Return (x, y) of the center of cell containing provided text 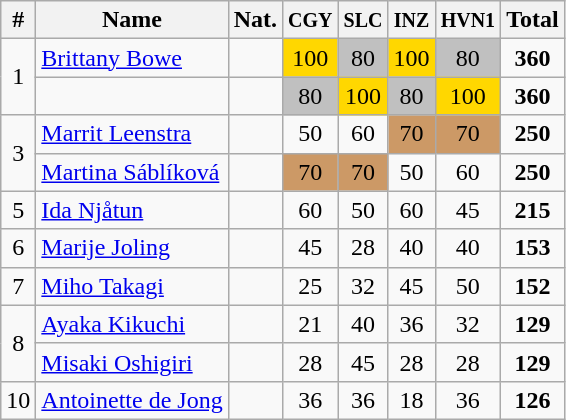
1 (18, 77)
SLC (363, 20)
Miho Takagi (132, 286)
7 (18, 286)
Marije Joling (132, 248)
8 (18, 343)
153 (533, 248)
10 (18, 400)
Nat. (255, 20)
215 (533, 210)
Antoinette de Jong (132, 400)
25 (311, 286)
18 (412, 400)
INZ (412, 20)
Brittany Bowe (132, 58)
Martina Sáblíková (132, 172)
152 (533, 286)
5 (18, 210)
# (18, 20)
Ida Njåtun (132, 210)
6 (18, 248)
Total (533, 20)
Marrit Leenstra (132, 134)
3 (18, 153)
126 (533, 400)
CGY (311, 20)
Name (132, 20)
Ayaka Kikuchi (132, 324)
HVN1 (468, 20)
21 (311, 324)
Misaki Oshigiri (132, 362)
